Output the (x, y) coordinate of the center of the cell containing the given text.  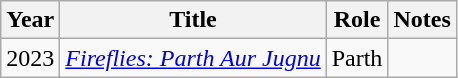
Year (30, 20)
Notes (422, 20)
Title (193, 20)
2023 (30, 58)
Role (357, 20)
Parth (357, 58)
Fireflies: Parth Aur Jugnu (193, 58)
